Search for the cell housing the specified text and yield its [X, Y] center coordinate. 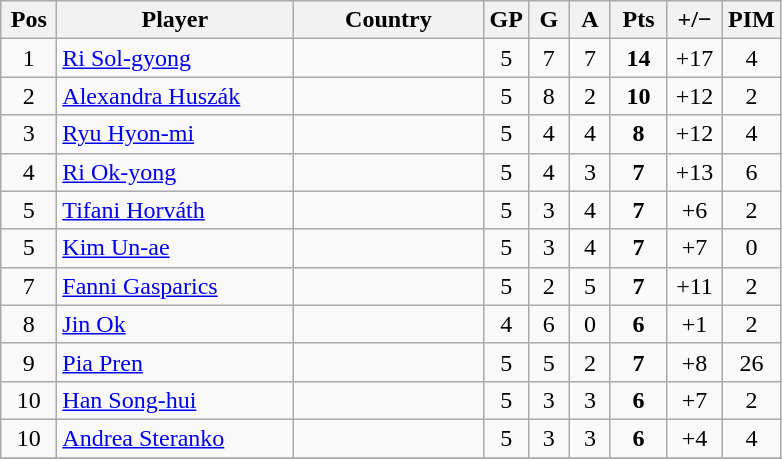
Alexandra Huszák [175, 96]
+11 [695, 286]
PIM [752, 20]
+8 [695, 362]
+6 [695, 210]
A [590, 20]
Andrea Steranko [175, 438]
Player [175, 20]
G [548, 20]
Pia Pren [175, 362]
Pts [638, 20]
Jin Ok [175, 324]
26 [752, 362]
Tifani Horváth [175, 210]
+/− [695, 20]
9 [29, 362]
Han Song-hui [175, 400]
+4 [695, 438]
+1 [695, 324]
Ri Sol-gyong [175, 58]
Fanni Gasparics [175, 286]
GP [506, 20]
+17 [695, 58]
1 [29, 58]
Ryu Hyon-mi [175, 134]
Ri Ok-yong [175, 172]
Kim Un-ae [175, 248]
14 [638, 58]
+13 [695, 172]
Country [388, 20]
Pos [29, 20]
